Determine the (X, Y) coordinate at the center of the cell enclosing the given text.  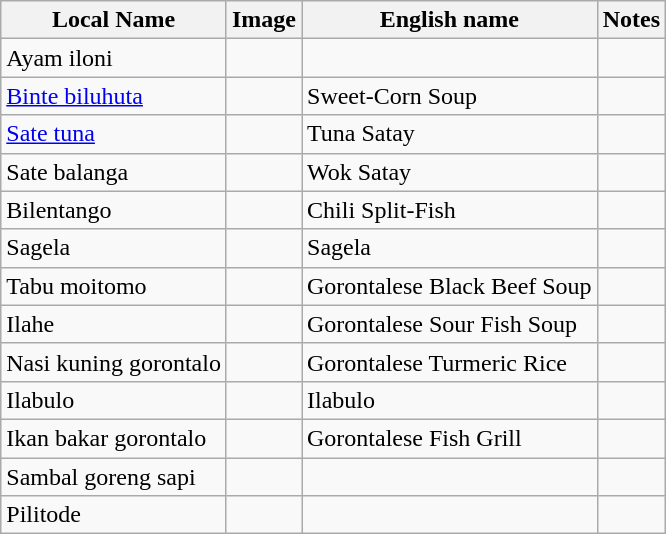
Image (264, 20)
English name (450, 20)
Ayam iloni (114, 58)
Bilentango (114, 210)
Ikan bakar gorontalo (114, 438)
Gorontalese Fish Grill (450, 438)
Tuna Satay (450, 134)
Sate tuna (114, 134)
Ilahe (114, 324)
Notes (631, 20)
Wok Satay (450, 172)
Binte biluhuta (114, 96)
Local Name (114, 20)
Chili Split-Fish (450, 210)
Nasi kuning gorontalo (114, 362)
Tabu moitomo (114, 286)
Pilitode (114, 515)
Sate balanga (114, 172)
Gorontalese Black Beef Soup (450, 286)
Gorontalese Turmeric Rice (450, 362)
Sambal goreng sapi (114, 477)
Sweet-Corn Soup (450, 96)
Gorontalese Sour Fish Soup (450, 324)
